Search for the cell housing the specified text and yield its (x, y) center coordinate. 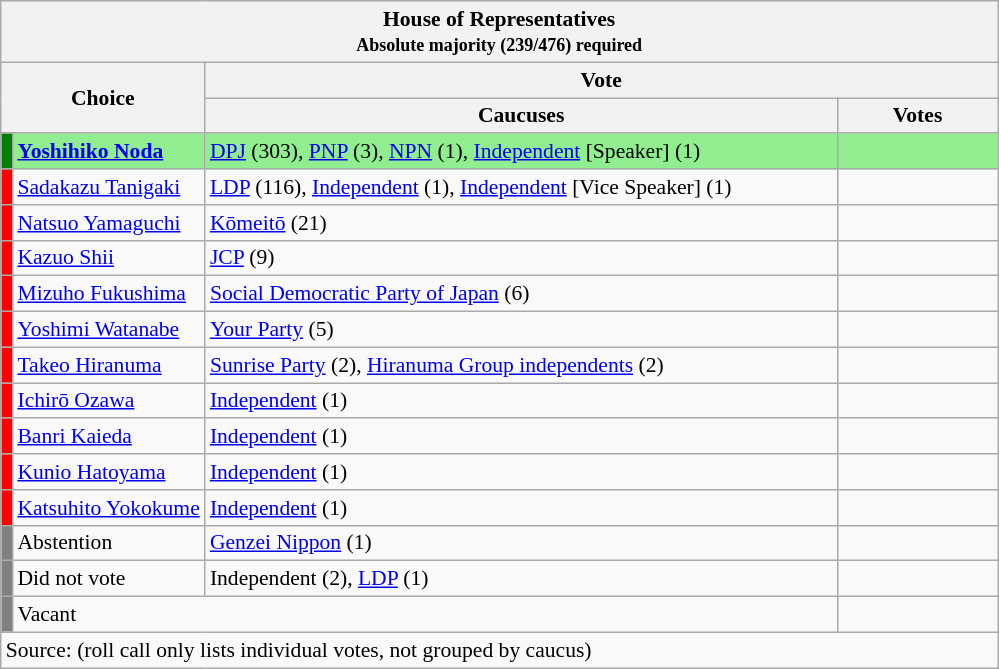
Vacant (424, 615)
Ichirō Ozawa (108, 401)
Vote (602, 80)
Source: (roll call only lists individual votes, not grouped by caucus) (500, 650)
Genzei Nippon (1) (522, 543)
Social Democratic Party of Japan (6) (522, 294)
House of Representatives Absolute majority (239/476) required (500, 32)
Kōmeitō (21) (522, 223)
Votes (917, 116)
Your Party (5) (522, 330)
Sadakazu Tanigaki (108, 187)
JCP (9) (522, 258)
LDP (116), Independent (1), Independent [Vice Speaker] (1) (522, 187)
Banri Kaieda (108, 437)
Did not vote (108, 579)
Yoshimi Watanabe (108, 330)
Mizuho Fukushima (108, 294)
Natsuo Yamaguchi (108, 223)
Katsuhito Yokokume (108, 508)
Caucuses (522, 116)
Abstention (108, 543)
Yoshihiko Noda (108, 152)
Sunrise Party (2), Hiranuma Group independents (2) (522, 365)
Kunio Hatoyama (108, 472)
Independent (2), LDP (1) (522, 579)
Takeo Hiranuma (108, 365)
Choice (103, 98)
DPJ (303), PNP (3), NPN (1), Independent [Speaker] (1) (522, 152)
Kazuo Shii (108, 258)
